Identify which cell holds the provided text, then report its [X, Y] central coordinate. 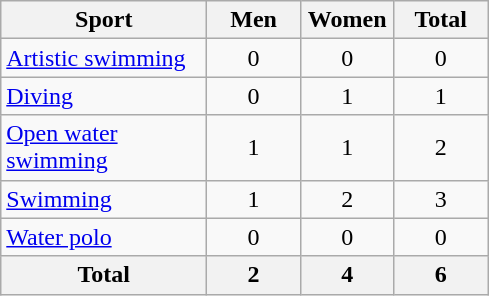
Swimming [104, 199]
Open water swimming [104, 148]
Diving [104, 96]
3 [441, 199]
Sport [104, 20]
Water polo [104, 237]
Artistic swimming [104, 58]
Women [347, 20]
6 [441, 275]
4 [347, 275]
Men [254, 20]
